From the cell containing the given text, extract its center point as (X, Y) coordinate. 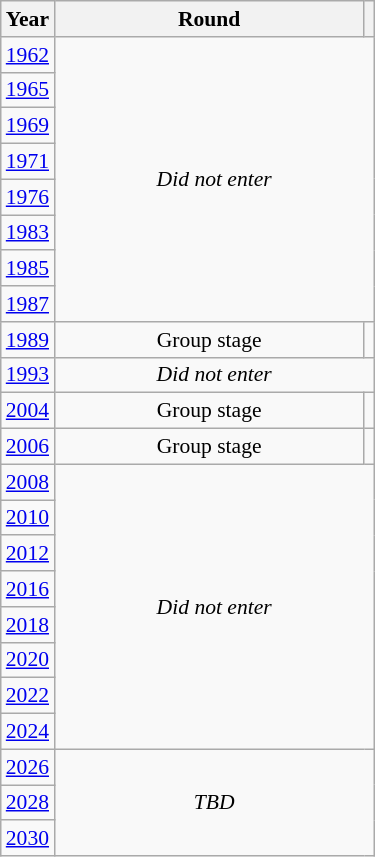
2020 (28, 660)
1985 (28, 269)
1969 (28, 126)
Round (209, 19)
Year (28, 19)
1962 (28, 55)
2028 (28, 803)
1976 (28, 197)
2024 (28, 732)
1965 (28, 90)
2018 (28, 625)
1971 (28, 162)
2004 (28, 411)
2026 (28, 767)
2022 (28, 696)
TBD (214, 802)
2030 (28, 839)
1983 (28, 233)
1993 (28, 375)
1989 (28, 340)
2010 (28, 518)
2012 (28, 554)
2016 (28, 589)
2008 (28, 482)
1987 (28, 304)
2006 (28, 447)
